Scan for the cell matching the given text and deliver its [x, y] coordinate at center. 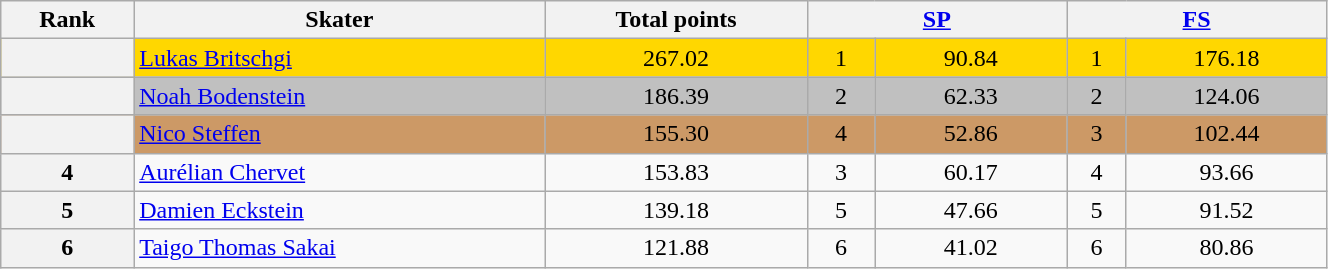
60.17 [971, 172]
Aurélian Chervet [340, 172]
102.44 [1226, 134]
93.66 [1226, 172]
267.02 [676, 58]
155.30 [676, 134]
Skater [340, 20]
176.18 [1226, 58]
Rank [68, 20]
Damien Eckstein [340, 210]
SP [937, 20]
Lukas Britschgi [340, 58]
90.84 [971, 58]
Noah Bodenstein [340, 96]
121.88 [676, 248]
52.86 [971, 134]
139.18 [676, 210]
41.02 [971, 248]
Nico Steffen [340, 134]
91.52 [1226, 210]
47.66 [971, 210]
80.86 [1226, 248]
153.83 [676, 172]
62.33 [971, 96]
124.06 [1226, 96]
186.39 [676, 96]
FS [1197, 20]
Taigo Thomas Sakai [340, 248]
Total points [676, 20]
